Extract the (X, Y) coordinate from the center of the cell holding the provided text.  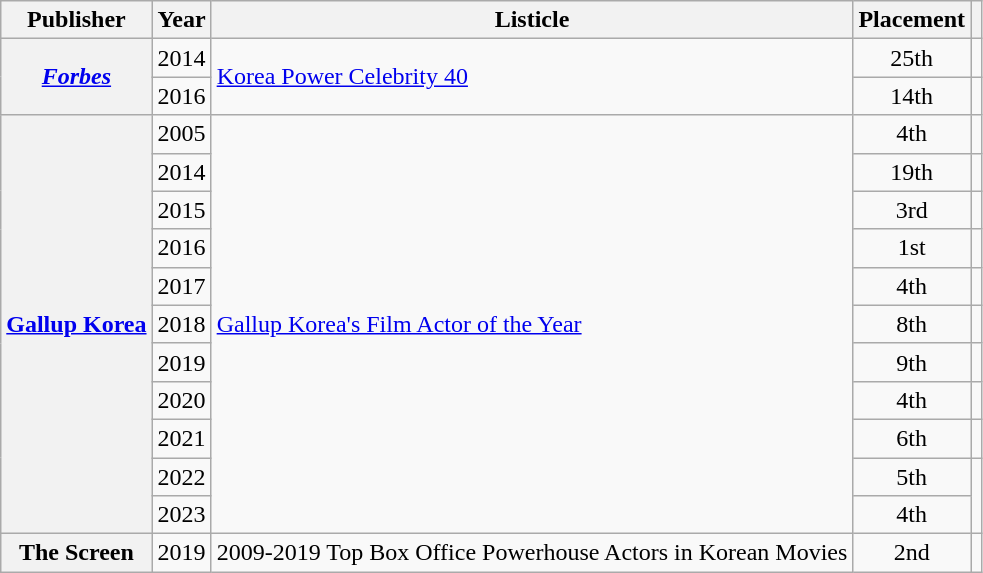
2022 (182, 477)
8th (912, 324)
2009-2019 Top Box Office Powerhouse Actors in Korean Movies (532, 553)
1st (912, 248)
5th (912, 477)
Year (182, 20)
Placement (912, 20)
19th (912, 172)
2023 (182, 515)
2015 (182, 210)
Listicle (532, 20)
2005 (182, 134)
Forbes (76, 77)
Korea Power Celebrity 40 (532, 77)
14th (912, 96)
Gallup Korea (76, 324)
2018 (182, 324)
2020 (182, 400)
25th (912, 58)
9th (912, 362)
2nd (912, 553)
6th (912, 438)
2021 (182, 438)
2017 (182, 286)
Gallup Korea's Film Actor of the Year (532, 324)
3rd (912, 210)
Publisher (76, 20)
The Screen (76, 553)
